Identify which cell holds the provided text, then report its (x, y) central coordinate. 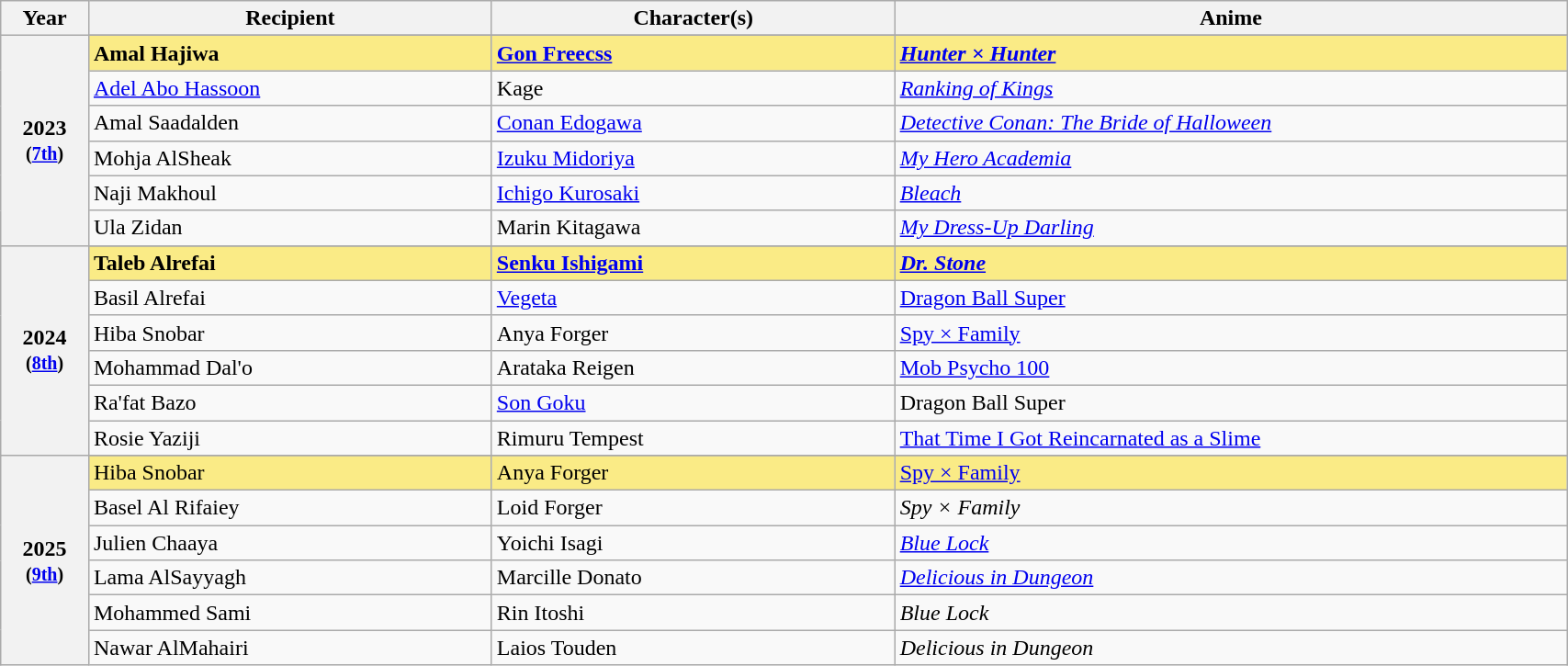
Son Goku (693, 402)
Year (45, 18)
Hunter × Hunter (1231, 53)
Lama AlSayyagh (290, 578)
Izuku Midoriya (693, 158)
2023 (7th) (45, 141)
Amal Hajiwa (290, 53)
Senku Ishigami (693, 263)
My Dress-Up Darling (1231, 228)
Rimuru Tempest (693, 438)
Ra'fat Bazo (290, 402)
Basel Al Rifaiey (290, 508)
Recipient (290, 18)
Gon Freecss (693, 53)
Marin Kitagawa (693, 228)
Basil Alrefai (290, 298)
Adel Abo Hassoon (290, 88)
My Hero Academia (1231, 158)
Bleach (1231, 193)
That Time I Got Reincarnated as a Slime (1231, 438)
Julien Chaaya (290, 543)
Rin Itoshi (693, 613)
Mohja AlSheak (290, 158)
Character(s) (693, 18)
Laios Touden (693, 648)
Mohammed Sami (290, 613)
Marcille Donato (693, 578)
Naji Makhoul (290, 193)
Arataka Reigen (693, 367)
Loid Forger (693, 508)
Ichigo Kurosaki (693, 193)
Nawar AlMahairi (290, 648)
Yoichi Isagi (693, 543)
Anime (1231, 18)
Vegeta (693, 298)
Amal Saadalden (290, 123)
Taleb Alrefai (290, 263)
Detective Conan: The Bride of Halloween (1231, 123)
Mohammad Dal'o (290, 367)
Rosie Yaziji (290, 438)
2024 (8th) (45, 350)
2025 (9th) (45, 560)
Ranking of Kings (1231, 88)
Ula Zidan (290, 228)
Conan Edogawa (693, 123)
Kage (693, 88)
Mob Psycho 100 (1231, 367)
Dr. Stone (1231, 263)
